Locate the cell with the specified text and output its [x, y] center coordinate. 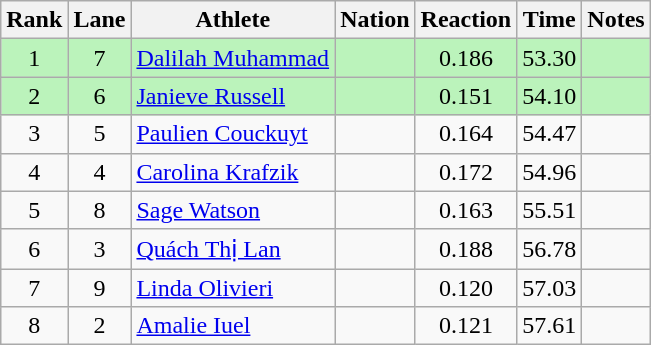
54.47 [550, 134]
56.78 [550, 249]
Sage Watson [233, 210]
9 [100, 288]
Paulien Couckuyt [233, 134]
Quách Thị Lan [233, 249]
Athlete [233, 20]
57.61 [550, 326]
0.186 [466, 58]
0.121 [466, 326]
Linda Olivieri [233, 288]
Reaction [466, 20]
0.151 [466, 96]
54.96 [550, 172]
0.188 [466, 249]
53.30 [550, 58]
Rank [34, 20]
1 [34, 58]
54.10 [550, 96]
Notes [616, 20]
0.172 [466, 172]
57.03 [550, 288]
0.120 [466, 288]
55.51 [550, 210]
0.163 [466, 210]
Dalilah Muhammad [233, 58]
Carolina Krafzik [233, 172]
0.164 [466, 134]
Nation [375, 20]
Janieve Russell [233, 96]
Lane [100, 20]
Time [550, 20]
Amalie Iuel [233, 326]
